Find where the given text appears and provide that cell's center as [x, y] coordinate. 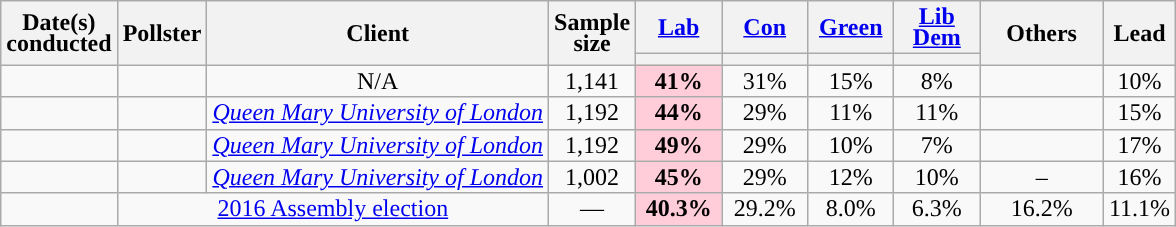
Client [378, 33]
Pollster [162, 33]
16% [1139, 177]
49% [679, 145]
45% [679, 177]
29.2% [765, 209]
— [592, 209]
40.3% [679, 209]
31% [765, 81]
Con [765, 28]
12% [851, 177]
8% [937, 81]
1,002 [592, 177]
Others [1042, 33]
6.3% [937, 209]
Lib Dem [937, 28]
Date(s)conducted [59, 33]
16.2% [1042, 209]
7% [937, 145]
2016 Assembly election [332, 209]
– [1042, 177]
41% [679, 81]
1,141 [592, 81]
N/A [378, 81]
Samplesize [592, 33]
Green [851, 28]
11.1% [1139, 209]
17% [1139, 145]
Lab [679, 28]
44% [679, 113]
8.0% [851, 209]
Lead [1139, 33]
